Provide the [X, Y] coordinate of the cell's center where the given text is located.  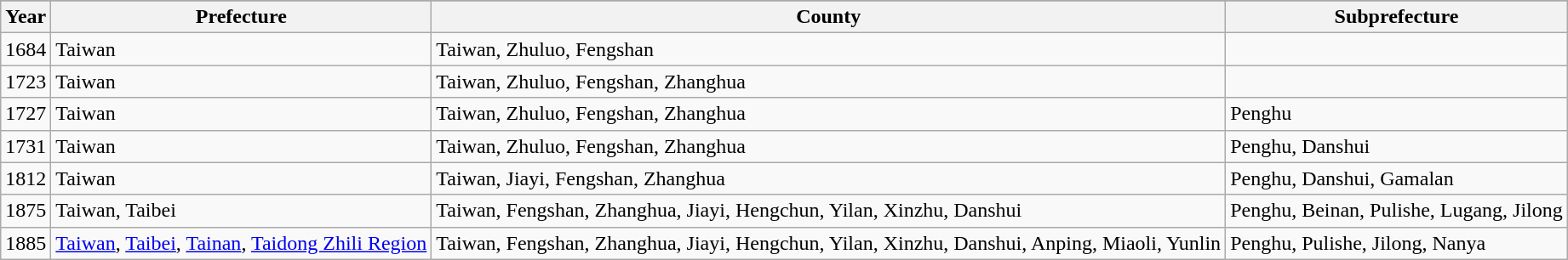
Penghu [1397, 114]
1812 [26, 178]
Penghu, Danshui [1397, 146]
County [829, 17]
1731 [26, 146]
Taiwan, Fengshan, Zhanghua, Jiayi, Hengchun, Yilan, Xinzhu, Danshui [829, 211]
Taiwan, Taibei [242, 211]
1684 [26, 49]
Prefecture [242, 17]
Taiwan, Taibei, Tainan, Taidong Zhili Region [242, 243]
Subprefecture [1397, 17]
Taiwan, Zhuluo, Fengshan [829, 49]
Taiwan, Jiayi, Fengshan, Zhanghua [829, 178]
1723 [26, 82]
Taiwan, Fengshan, Zhanghua, Jiayi, Hengchun, Yilan, Xinzhu, Danshui, Anping, Miaoli, Yunlin [829, 243]
1875 [26, 211]
Penghu, Pulishe, Jilong, Nanya [1397, 243]
1885 [26, 243]
Penghu, Beinan, Pulishe, Lugang, Jilong [1397, 211]
Penghu, Danshui, Gamalan [1397, 178]
1727 [26, 114]
Year [26, 17]
